Return [X, Y] of the center of cell containing provided text 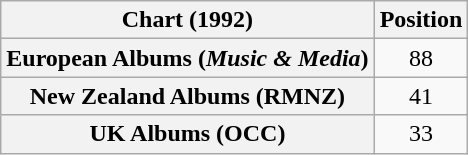
Chart (1992) [188, 20]
New Zealand Albums (RMNZ) [188, 96]
Position [421, 20]
European Albums (Music & Media) [188, 58]
33 [421, 134]
88 [421, 58]
UK Albums (OCC) [188, 134]
41 [421, 96]
